Extract the (X, Y) coordinate from the center of the cell holding the provided text.  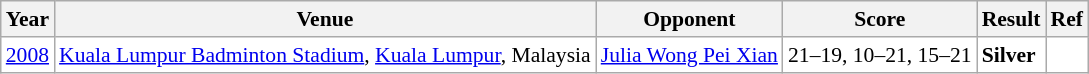
21–19, 10–21, 15–21 (880, 55)
Ref (1067, 19)
Opponent (690, 19)
Silver (1012, 55)
Venue (325, 19)
Kuala Lumpur Badminton Stadium, Kuala Lumpur, Malaysia (325, 55)
2008 (28, 55)
Julia Wong Pei Xian (690, 55)
Year (28, 19)
Result (1012, 19)
Score (880, 19)
